Extract the [x, y] coordinate from the center of the cell holding the provided text.  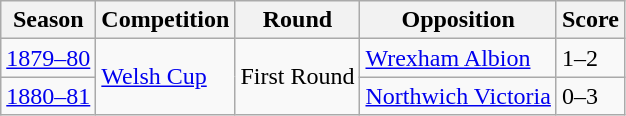
Score [590, 20]
0–3 [590, 96]
Northwich Victoria [458, 96]
Competition [166, 20]
Season [48, 20]
1880–81 [48, 96]
1879–80 [48, 58]
Opposition [458, 20]
1–2 [590, 58]
Welsh Cup [166, 77]
Round [298, 20]
First Round [298, 77]
Wrexham Albion [458, 58]
